From the cell containing the given text, extract its center point as (X, Y) coordinate. 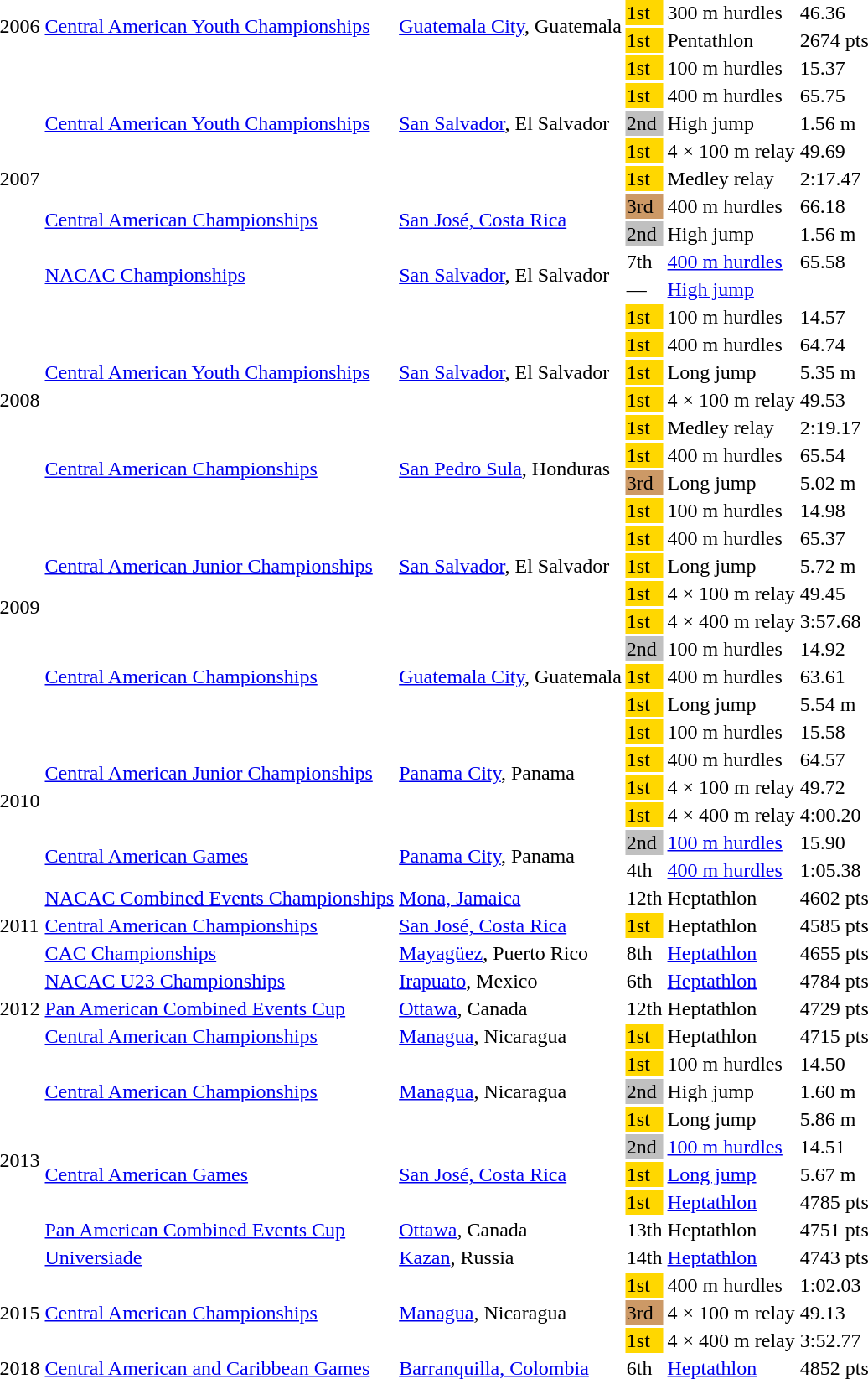
13th (644, 1230)
14th (644, 1257)
Pentathlon (731, 40)
6th (644, 981)
NACAC Combined Events Championships (220, 898)
Mayagüez, Puerto Rico (511, 953)
CAC Championships (220, 953)
Kazan, Russia (511, 1257)
— (644, 289)
300 m hurdles (731, 13)
NACAC U23 Championships (220, 981)
Mona, Jamaica (511, 898)
Universiade (220, 1257)
4th (644, 870)
San Pedro Sula, Honduras (511, 469)
7th (644, 262)
8th (644, 953)
NACAC Championships (220, 275)
Irapuato, Mexico (511, 981)
